Find where the given text appears and provide that cell's center as (x, y) coordinate. 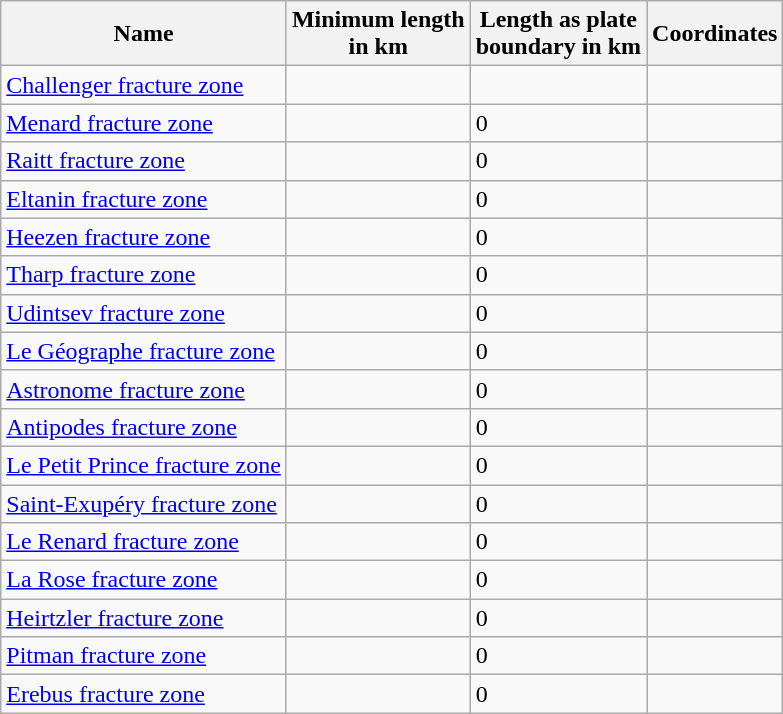
Name (144, 34)
Coordinates (715, 34)
Astronome fracture zone (144, 389)
Saint-Exupéry fracture zone (144, 503)
Erebus fracture zone (144, 694)
Pitman fracture zone (144, 656)
Le Géographe fracture zone (144, 351)
Challenger fracture zone (144, 85)
Heezen fracture zone (144, 237)
Udintsev fracture zone (144, 313)
Tharp fracture zone (144, 275)
La Rose fracture zone (144, 580)
Le Renard fracture zone (144, 542)
Length as plate boundary in km (558, 34)
Menard fracture zone (144, 123)
Eltanin fracture zone (144, 199)
Raitt fracture zone (144, 161)
Minimum lengthin km (378, 34)
Le Petit Prince fracture zone (144, 465)
Heirtzler fracture zone (144, 618)
Antipodes fracture zone (144, 427)
